Return (x, y) of the center of cell containing provided text 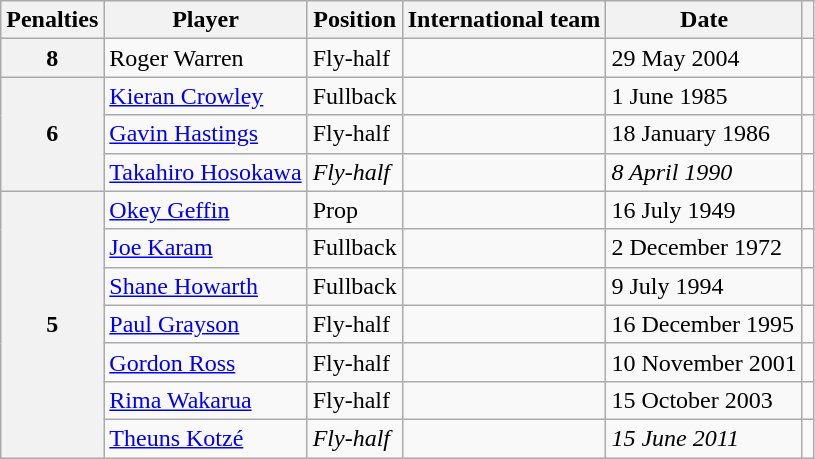
5 (52, 324)
Okey Geffin (206, 210)
16 December 1995 (704, 324)
Gavin Hastings (206, 134)
Penalties (52, 20)
6 (52, 134)
29 May 2004 (704, 58)
9 July 1994 (704, 286)
15 October 2003 (704, 400)
Theuns Kotzé (206, 438)
15 June 2011 (704, 438)
Takahiro Hosokawa (206, 172)
16 July 1949 (704, 210)
8 (52, 58)
Prop (354, 210)
Paul Grayson (206, 324)
Rima Wakarua (206, 400)
2 December 1972 (704, 248)
10 November 2001 (704, 362)
Shane Howarth (206, 286)
Player (206, 20)
Roger Warren (206, 58)
Joe Karam (206, 248)
1 June 1985 (704, 96)
Gordon Ross (206, 362)
Position (354, 20)
8 April 1990 (704, 172)
Kieran Crowley (206, 96)
International team (504, 20)
18 January 1986 (704, 134)
Date (704, 20)
